Capture the cell that displays the provided text and extract its (X, Y) central coordinate. 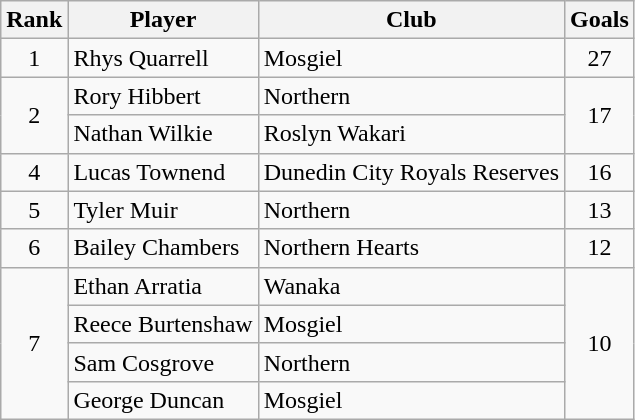
Lucas Townend (163, 172)
Rhys Quarrell (163, 58)
10 (600, 343)
Nathan Wilkie (163, 134)
Northern Hearts (411, 248)
12 (600, 248)
Roslyn Wakari (411, 134)
Rank (34, 20)
Wanaka (411, 286)
George Duncan (163, 400)
Goals (600, 20)
Ethan Arratia (163, 286)
Reece Burtenshaw (163, 324)
Tyler Muir (163, 210)
17 (600, 115)
6 (34, 248)
13 (600, 210)
5 (34, 210)
Sam Cosgrove (163, 362)
Dunedin City Royals Reserves (411, 172)
Player (163, 20)
16 (600, 172)
2 (34, 115)
27 (600, 58)
Rory Hibbert (163, 96)
Club (411, 20)
4 (34, 172)
7 (34, 343)
Bailey Chambers (163, 248)
1 (34, 58)
